For the text-containing cell, return its midpoint in [X, Y] coordinate format. 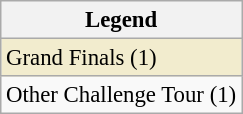
Other Challenge Tour (1) [122, 95]
Grand Finals (1) [122, 58]
Legend [122, 20]
